Pinpoint the cell where the given text exists, returning its (x, y) midpoint coordinate. 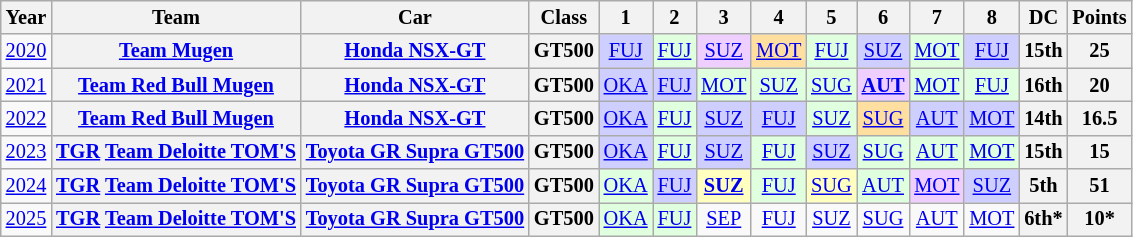
2024 (26, 186)
SEP (724, 219)
14th (1043, 118)
4 (778, 17)
20 (1100, 85)
5 (831, 17)
2023 (26, 152)
Points (1100, 17)
Class (564, 17)
16.5 (1100, 118)
15 (1100, 152)
2021 (26, 85)
1 (626, 17)
6 (884, 17)
Team Mugen (176, 51)
Car (415, 17)
10* (1100, 219)
16th (1043, 85)
Year (26, 17)
6th* (1043, 219)
3 (724, 17)
Team (176, 17)
25 (1100, 51)
8 (992, 17)
2025 (26, 219)
51 (1100, 186)
2022 (26, 118)
DC (1043, 17)
2020 (26, 51)
7 (936, 17)
2 (675, 17)
5th (1043, 186)
